Find where the given text appears and provide that cell's center as (X, Y) coordinate. 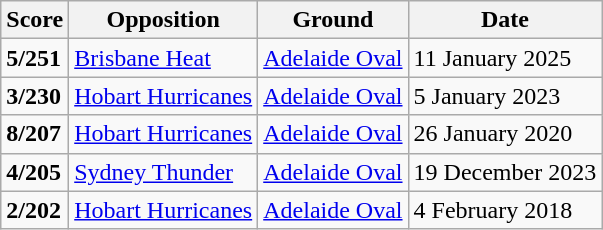
4/205 (35, 172)
Date (505, 20)
Opposition (164, 20)
Score (35, 20)
Brisbane Heat (164, 58)
8/207 (35, 134)
3/230 (35, 96)
2/202 (35, 210)
11 January 2025 (505, 58)
5/251 (35, 58)
19 December 2023 (505, 172)
26 January 2020 (505, 134)
5 January 2023 (505, 96)
Ground (333, 20)
4 February 2018 (505, 210)
Sydney Thunder (164, 172)
